Extract the (x, y) coordinate from the center of the cell holding the provided text.  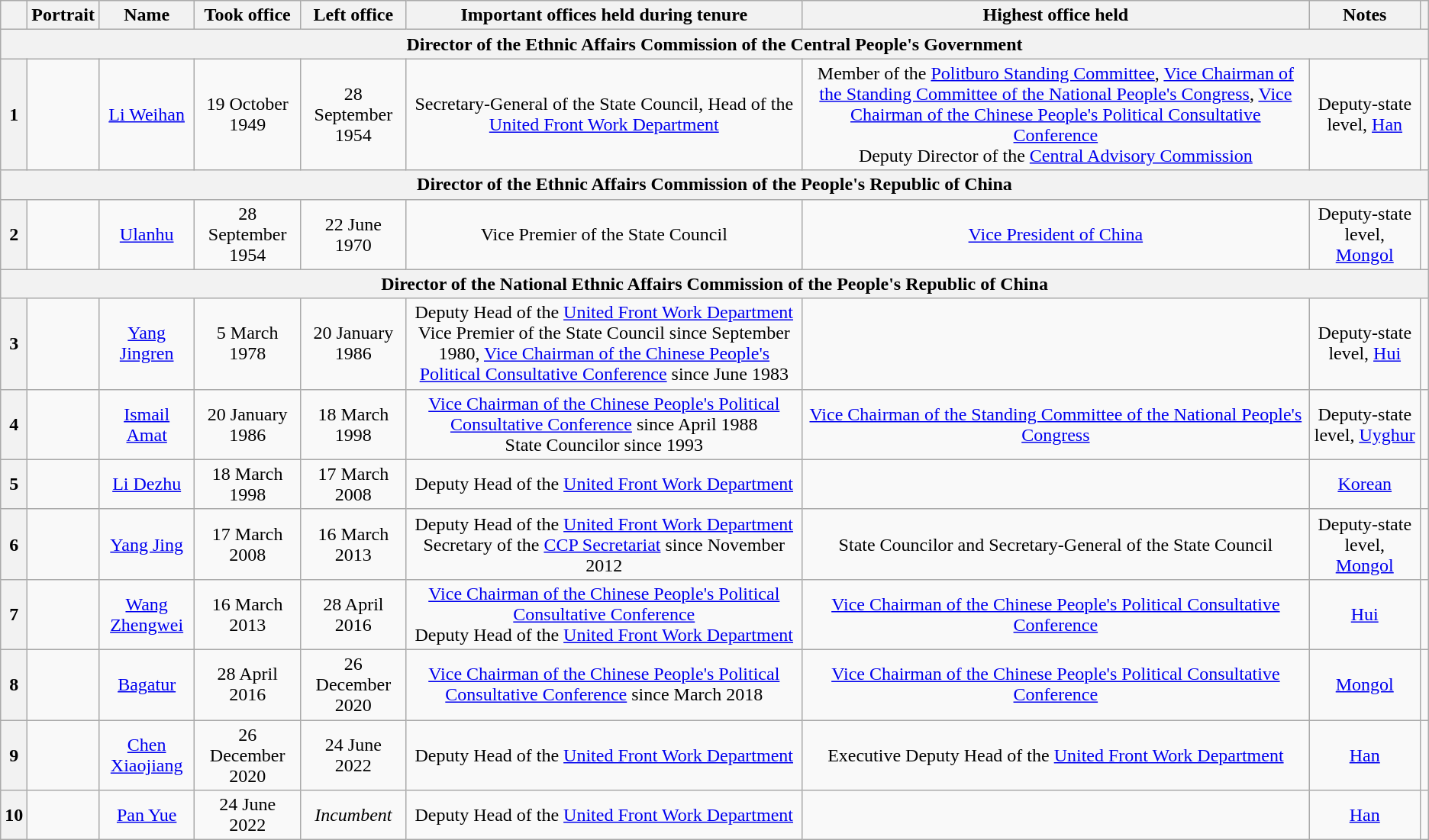
5 March 1978 (247, 343)
Name (147, 15)
19 October 1949 (247, 114)
Vice Chairman of the Chinese People's Political Consultative ConferenceDeputy Head of the United Front Work Department (604, 614)
Wang Zhengwei (147, 614)
Korean (1365, 484)
Li Weihan (147, 114)
Vice Chairman of the Standing Committee of the National People's Congress (1055, 424)
Yang Jingren (147, 343)
Notes (1365, 15)
Bagatur (147, 684)
State Councilor and Secretary-General of the State Council (1055, 544)
Yang Jing (147, 544)
Ulanhu (147, 234)
Deputy-state level, Han (1365, 114)
Deputy-state level, Uyghur (1365, 424)
6 (14, 544)
2 (14, 234)
3 (14, 343)
Hui (1365, 614)
Important offices held during tenure (604, 15)
Mongol (1365, 684)
10 (14, 815)
Vice Premier of the State Council (604, 234)
4 (14, 424)
Director of the Ethnic Affairs Commission of the People's Republic of China (714, 185)
Director of the National Ethnic Affairs Commission of the People's Republic of China (714, 284)
Vice President of China (1055, 234)
Left office (354, 15)
Director of the Ethnic Affairs Commission of the Central People's Government (714, 44)
Ismail Amat (147, 424)
8 (14, 684)
Deputy Head of the United Front Work DepartmentSecretary of the CCP Secretariat since November 2012 (604, 544)
Pan Yue (147, 815)
5 (14, 484)
9 (14, 755)
1 (14, 114)
Portrait (63, 15)
Took office (247, 15)
Vice Chairman of the Chinese People's Political Consultative Conference since April 1988State Councilor since 1993 (604, 424)
Secretary-General of the State Council, Head of the United Front Work Department (604, 114)
Li Dezhu (147, 484)
Deputy-state level, Hui (1365, 343)
Chen Xiaojiang (147, 755)
Highest office held (1055, 15)
22 June 1970 (354, 234)
Executive Deputy Head of the United Front Work Department (1055, 755)
Vice Chairman of the Chinese People's Political Consultative Conference since March 2018 (604, 684)
7 (14, 614)
Incumbent (354, 815)
